From the cell containing the given text, extract its center point as (x, y) coordinate. 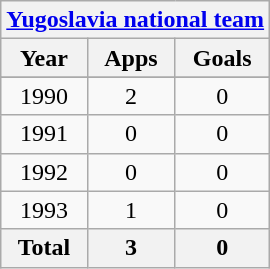
3 (131, 248)
Year (44, 58)
1992 (44, 172)
Total (44, 248)
1990 (44, 96)
2 (131, 96)
1991 (44, 134)
1993 (44, 210)
Yugoslavia national team (136, 20)
Goals (222, 58)
1 (131, 210)
Apps (131, 58)
